Scan for the cell matching the given text and deliver its [x, y] coordinate at center. 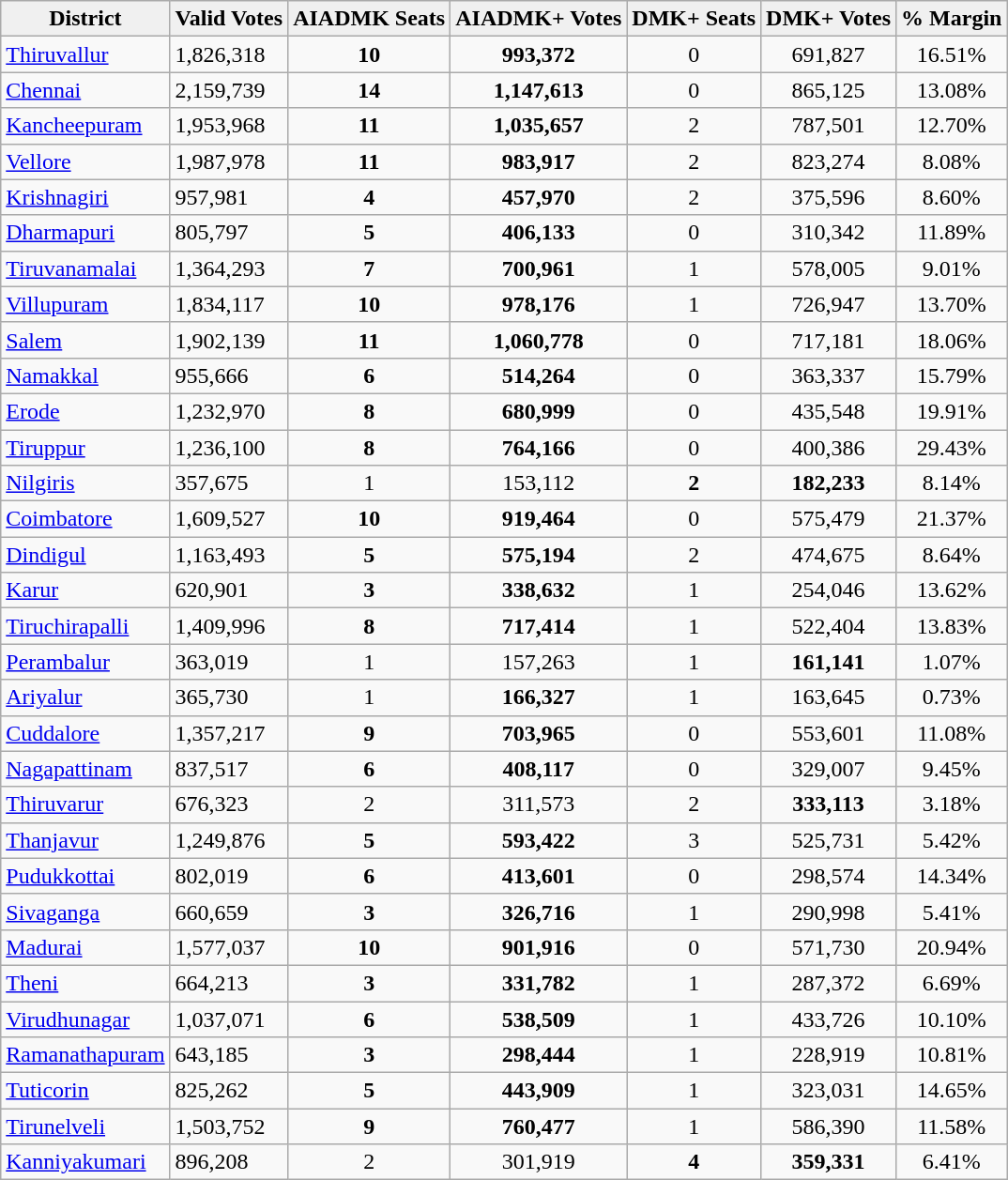
Ariyalur [85, 697]
664,213 [229, 983]
Tiruchirapalli [85, 626]
19.91% [952, 411]
298,574 [829, 876]
13.08% [952, 90]
333,113 [829, 805]
435,548 [829, 411]
301,919 [539, 1162]
AIADMK Seats [370, 19]
287,372 [829, 983]
1.07% [952, 662]
310,342 [829, 233]
896,208 [229, 1162]
228,919 [829, 1055]
1,163,493 [229, 555]
1,364,293 [229, 268]
1,147,613 [539, 90]
643,185 [229, 1055]
575,479 [829, 519]
575,194 [539, 555]
413,601 [539, 876]
363,337 [829, 375]
9.45% [952, 769]
13.62% [952, 590]
166,327 [539, 697]
571,730 [829, 947]
11.89% [952, 233]
Namakkal [85, 375]
20.94% [952, 947]
Tuticorin [85, 1091]
338,632 [539, 590]
11.08% [952, 733]
290,998 [829, 912]
Thiruvallur [85, 54]
2,159,739 [229, 90]
Virudhunagar [85, 1019]
1,577,037 [229, 947]
10.10% [952, 1019]
Karur [85, 590]
1,902,139 [229, 340]
538,509 [539, 1019]
1,826,318 [229, 54]
298,444 [539, 1055]
13.70% [952, 304]
764,166 [539, 448]
AIADMK+ Votes [539, 19]
1,035,657 [539, 126]
1,953,968 [229, 126]
993,372 [539, 54]
433,726 [829, 1019]
703,965 [539, 733]
Nagapattinam [85, 769]
311,573 [539, 805]
359,331 [829, 1162]
Tirunelveli [85, 1126]
Dharmapuri [85, 233]
8.08% [952, 161]
Tiruvanamalai [85, 268]
21.37% [952, 519]
326,716 [539, 912]
457,970 [539, 197]
161,141 [829, 662]
375,596 [829, 197]
Salem [85, 340]
Erode [85, 411]
1,503,752 [229, 1126]
1,409,996 [229, 626]
331,782 [539, 983]
14.65% [952, 1091]
1,609,527 [229, 519]
983,917 [539, 161]
522,404 [829, 626]
593,422 [539, 840]
620,901 [229, 590]
726,947 [829, 304]
357,675 [229, 483]
474,675 [829, 555]
Valid Votes [229, 19]
514,264 [539, 375]
157,263 [539, 662]
919,464 [539, 519]
400,386 [829, 448]
443,909 [539, 1091]
Ramanathapuram [85, 1055]
1,037,071 [229, 1019]
1,987,978 [229, 161]
Kancheepuram [85, 126]
Tiruppur [85, 448]
660,659 [229, 912]
525,731 [829, 840]
182,233 [829, 483]
11.58% [952, 1126]
408,117 [539, 769]
6.69% [952, 983]
Vellore [85, 161]
Thanjavur [85, 840]
363,019 [229, 662]
Madurai [85, 947]
7 [370, 268]
Sivaganga [85, 912]
14 [370, 90]
Coimbatore [85, 519]
12.70% [952, 126]
Krishnagiri [85, 197]
Cuddalore [85, 733]
29.43% [952, 448]
Villupuram [85, 304]
153,112 [539, 483]
578,005 [829, 268]
805,797 [229, 233]
825,262 [229, 1091]
760,477 [539, 1126]
406,133 [539, 233]
323,031 [829, 1091]
254,046 [829, 590]
District [85, 19]
16.51% [952, 54]
% Margin [952, 19]
8.60% [952, 197]
5.42% [952, 840]
Pudukkottai [85, 876]
978,176 [539, 304]
DMK+ Votes [829, 19]
163,645 [829, 697]
802,019 [229, 876]
13.83% [952, 626]
15.79% [952, 375]
Perambalur [85, 662]
691,827 [829, 54]
1,232,970 [229, 411]
837,517 [229, 769]
0.73% [952, 697]
901,916 [539, 947]
8.14% [952, 483]
14.34% [952, 876]
Theni [85, 983]
955,666 [229, 375]
8.64% [952, 555]
10.81% [952, 1055]
5.41% [952, 912]
Chennai [85, 90]
18.06% [952, 340]
865,125 [829, 90]
1,357,217 [229, 733]
676,323 [229, 805]
700,961 [539, 268]
1,236,100 [229, 448]
680,999 [539, 411]
329,007 [829, 769]
6.41% [952, 1162]
957,981 [229, 197]
1,834,117 [229, 304]
Dindigul [85, 555]
586,390 [829, 1126]
553,601 [829, 733]
Nilgiris [85, 483]
823,274 [829, 161]
Kanniyakumari [85, 1162]
717,181 [829, 340]
9.01% [952, 268]
1,060,778 [539, 340]
717,414 [539, 626]
787,501 [829, 126]
365,730 [229, 697]
3.18% [952, 805]
1,249,876 [229, 840]
DMK+ Seats [695, 19]
Thiruvarur [85, 805]
